Search for the cell housing the specified text and yield its (x, y) center coordinate. 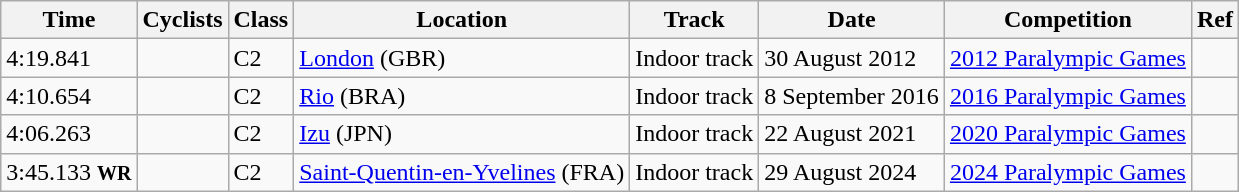
2016 Paralympic Games (1068, 96)
29 August 2024 (852, 172)
22 August 2021 (852, 134)
30 August 2012 (852, 58)
Cyclists (182, 20)
Competition (1068, 20)
4:06.263 (69, 134)
Ref (1214, 20)
Time (69, 20)
Track (694, 20)
Saint-Quentin-en-Yvelines (FRA) (462, 172)
London (GBR) (462, 58)
Location (462, 20)
Date (852, 20)
2012 Paralympic Games (1068, 58)
4:10.654 (69, 96)
4:19.841 (69, 58)
2020 Paralympic Games (1068, 134)
Class (261, 20)
2024 Paralympic Games (1068, 172)
Izu (JPN) (462, 134)
8 September 2016 (852, 96)
Rio (BRA) (462, 96)
3:45.133 WR (69, 172)
